Locate the cell with the specified text and output its [X, Y] center coordinate. 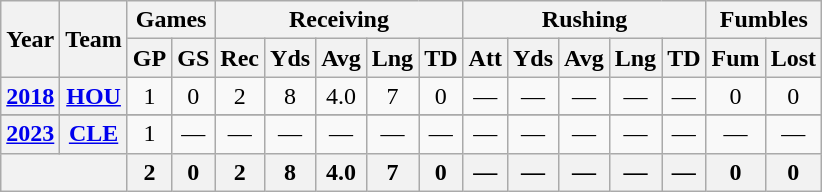
Lost [793, 58]
2023 [30, 134]
Games [170, 20]
Team [94, 39]
Rushing [584, 20]
Att [485, 58]
GS [194, 58]
Fum [736, 58]
CLE [94, 134]
Year [30, 39]
GP [149, 58]
Rec [240, 58]
Fumbles [764, 20]
2018 [30, 96]
HOU [94, 96]
Receiving [339, 20]
